Find where the given text appears and provide that cell's center as [X, Y] coordinate. 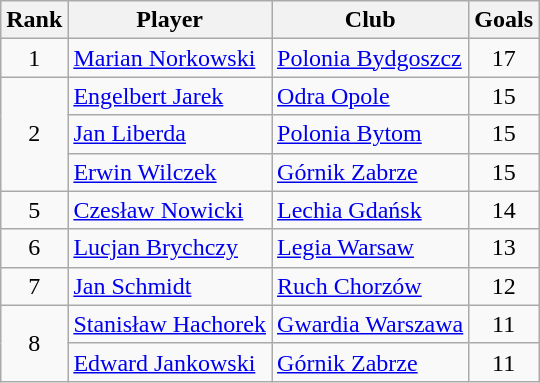
Ruch Chorzów [370, 286]
Lechia Gdańsk [370, 210]
Legia Warsaw [370, 248]
Polonia Bytom [370, 134]
Lucjan Brychczy [170, 248]
13 [504, 248]
Jan Liberda [170, 134]
Player [170, 20]
Gwardia Warszawa [370, 324]
Club [370, 20]
Goals [504, 20]
Czesław Nowicki [170, 210]
Engelbert Jarek [170, 96]
Jan Schmidt [170, 286]
Marian Norkowski [170, 58]
1 [34, 58]
Polonia Bydgoszcz [370, 58]
Erwin Wilczek [170, 172]
7 [34, 286]
6 [34, 248]
12 [504, 286]
Odra Opole [370, 96]
2 [34, 134]
8 [34, 343]
5 [34, 210]
Stanisław Hachorek [170, 324]
Edward Jankowski [170, 362]
14 [504, 210]
17 [504, 58]
Rank [34, 20]
